Return (X, Y) of the center of cell containing provided text 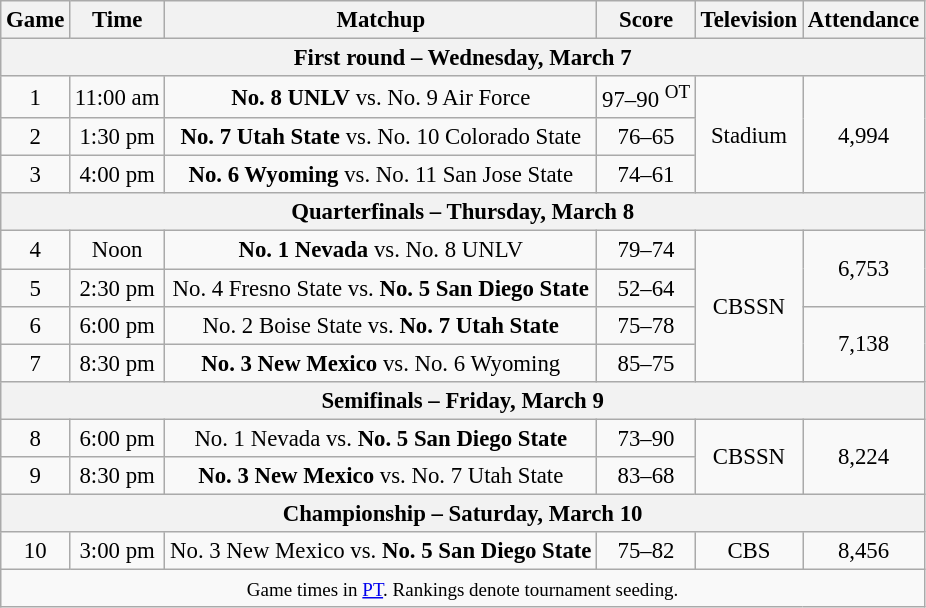
8 (36, 438)
1 (36, 97)
No. 6 Wyoming vs. No. 11 San Jose State (381, 175)
52–64 (646, 288)
Game times in PT. Rankings denote tournament seeding. (463, 588)
4,994 (864, 134)
8,456 (864, 551)
No. 3 New Mexico vs. No. 5 San Diego State (381, 551)
85–75 (646, 363)
6 (36, 325)
75–78 (646, 325)
Time (118, 20)
Game (36, 20)
7 (36, 363)
Television (748, 20)
1:30 pm (118, 137)
Quarterfinals – Thursday, March 8 (463, 213)
6,753 (864, 268)
3:00 pm (118, 551)
74–61 (646, 175)
83–68 (646, 476)
2:30 pm (118, 288)
5 (36, 288)
73–90 (646, 438)
No. 4 Fresno State vs. No. 5 San Diego State (381, 288)
10 (36, 551)
No. 7 Utah State vs. No. 10 Colorado State (381, 137)
3 (36, 175)
First round – Wednesday, March 7 (463, 58)
4 (36, 250)
4:00 pm (118, 175)
Semifinals – Friday, March 9 (463, 400)
Attendance (864, 20)
No. 2 Boise State vs. No. 7 Utah State (381, 325)
No. 3 New Mexico vs. No. 7 Utah State (381, 476)
No. 3 New Mexico vs. No. 6 Wyoming (381, 363)
No. 8 UNLV vs. No. 9 Air Force (381, 97)
8,224 (864, 456)
No. 1 Nevada vs. No. 5 San Diego State (381, 438)
Matchup (381, 20)
Stadium (748, 134)
9 (36, 476)
97–90 OT (646, 97)
Noon (118, 250)
2 (36, 137)
7,138 (864, 344)
No. 1 Nevada vs. No. 8 UNLV (381, 250)
CBS (748, 551)
Championship – Saturday, March 10 (463, 513)
76–65 (646, 137)
75–82 (646, 551)
79–74 (646, 250)
Score (646, 20)
11:00 am (118, 97)
